Return the (x, y) coordinate for the center point of the cell that contains the specified text.  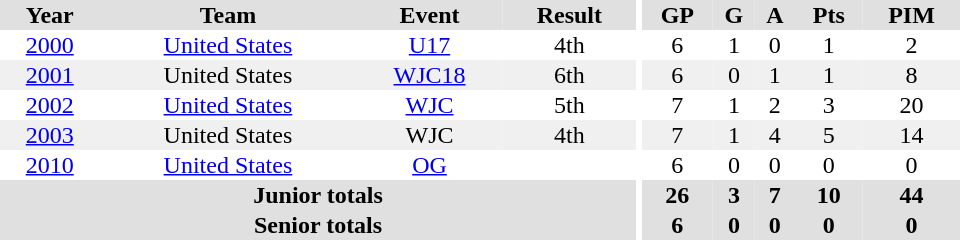
Pts (829, 15)
A (775, 15)
8 (912, 75)
GP (678, 15)
U17 (429, 45)
Team (228, 15)
G (734, 15)
Year (50, 15)
2001 (50, 75)
Senior totals (318, 225)
44 (912, 195)
2000 (50, 45)
WJC18 (429, 75)
OG (429, 165)
4 (775, 135)
5th (570, 105)
2010 (50, 165)
2003 (50, 135)
PIM (912, 15)
Event (429, 15)
2002 (50, 105)
20 (912, 105)
Result (570, 15)
5 (829, 135)
10 (829, 195)
6th (570, 75)
26 (678, 195)
14 (912, 135)
Junior totals (318, 195)
